Return the [X, Y] coordinate for the center point of the cell that contains the specified text.  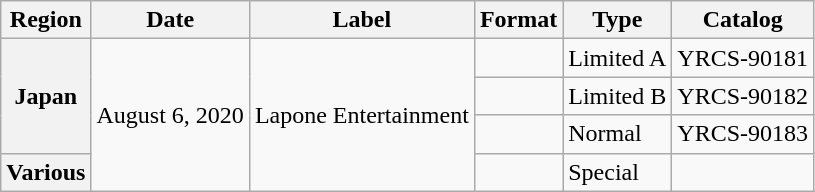
Date [170, 20]
Special [618, 172]
Format [518, 20]
YRCS-90183 [743, 134]
Lapone Entertainment [362, 115]
YRCS-90181 [743, 58]
Various [46, 172]
Type [618, 20]
Limited B [618, 96]
Catalog [743, 20]
YRCS-90182 [743, 96]
Japan [46, 96]
Limited A [618, 58]
August 6, 2020 [170, 115]
Normal [618, 134]
Label [362, 20]
Region [46, 20]
